From the cell containing the given text, extract its center point as [x, y] coordinate. 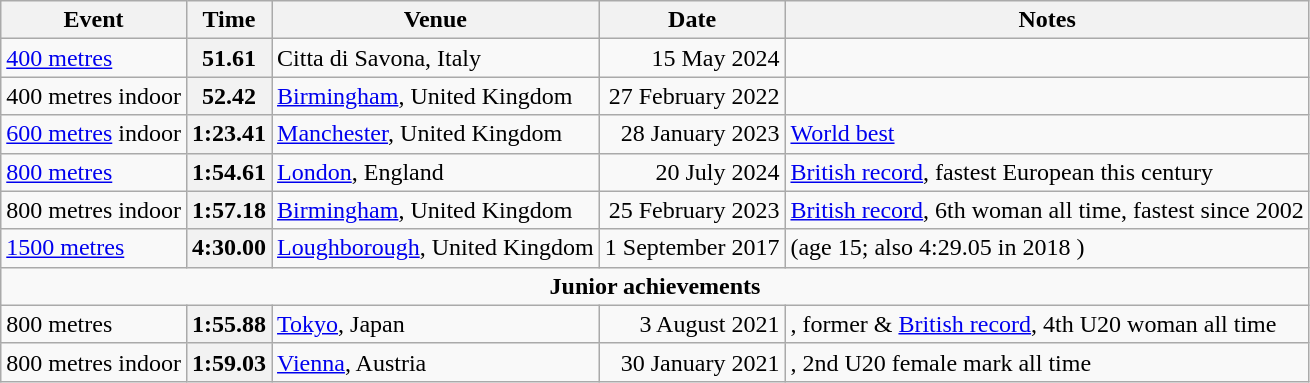
27 February 2022 [692, 96]
Vienna, Austria [436, 362]
Venue [436, 20]
600 metres indoor [94, 134]
51.61 [228, 58]
1:55.88 [228, 324]
Citta di Savona, Italy [436, 58]
Manchester, United Kingdom [436, 134]
British record, 6th woman all time, fastest since 2002 [1047, 210]
52.42 [228, 96]
1:54.61 [228, 172]
Loughborough, United Kingdom [436, 248]
20 July 2024 [692, 172]
British record, fastest European this century [1047, 172]
Tokyo, Japan [436, 324]
3 August 2021 [692, 324]
(age 15; also 4:29.05 in 2018 ) [1047, 248]
1:59.03 [228, 362]
1500 metres [94, 248]
, 2nd U20 female mark all time [1047, 362]
, former & British record, 4th U20 woman all time [1047, 324]
1:57.18 [228, 210]
Notes [1047, 20]
15 May 2024 [692, 58]
Date [692, 20]
400 metres indoor [94, 96]
30 January 2021 [692, 362]
London, England [436, 172]
28 January 2023 [692, 134]
1:23.41 [228, 134]
World best [1047, 134]
1 September 2017 [692, 248]
Junior achievements [655, 286]
Event [94, 20]
25 February 2023 [692, 210]
Time [228, 20]
400 metres [94, 58]
4:30.00 [228, 248]
